From the cell containing the given text, extract its center point as (X, Y) coordinate. 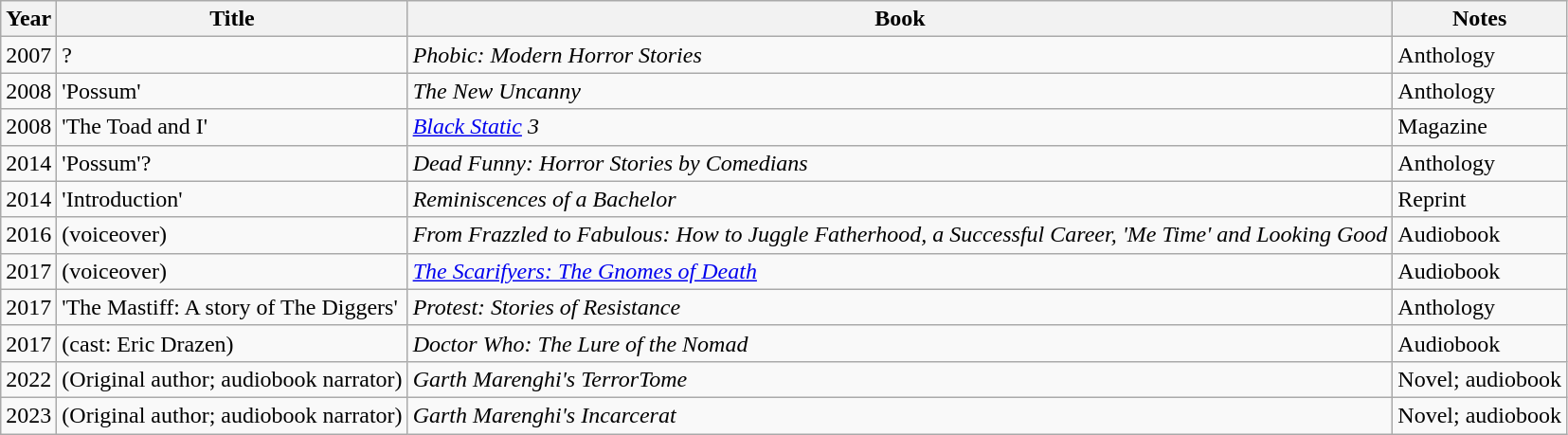
Magazine (1480, 127)
? (232, 55)
Dead Funny: Horror Stories by Comedians (900, 163)
Protest: Stories of Resistance (900, 307)
2016 (28, 235)
'The Toad and I' (232, 127)
Phobic: Modern Horror Stories (900, 55)
'Introduction' (232, 199)
'Possum' (232, 91)
2022 (28, 379)
Reprint (1480, 199)
Doctor Who: The Lure of the Nomad (900, 343)
'The Mastiff: A story of The Diggers' (232, 307)
'Possum'? (232, 163)
From Frazzled to Fabulous: How to Juggle Fatherhood, a Successful Career, 'Me Time' and Looking Good (900, 235)
Notes (1480, 19)
Title (232, 19)
Black Static 3 (900, 127)
The Scarifyers: The Gnomes of Death (900, 271)
(cast: Eric Drazen) (232, 343)
Garth Marenghi's Incarcerat (900, 415)
Garth Marenghi's TerrorTome (900, 379)
The New Uncanny (900, 91)
2023 (28, 415)
Year (28, 19)
Book (900, 19)
Reminiscences of a Bachelor (900, 199)
2007 (28, 55)
